Provide the [X, Y] coordinate of the cell's center where the given text is located.  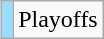
Playoffs [58, 20]
